For the text-containing cell, return its midpoint in [x, y] coordinate format. 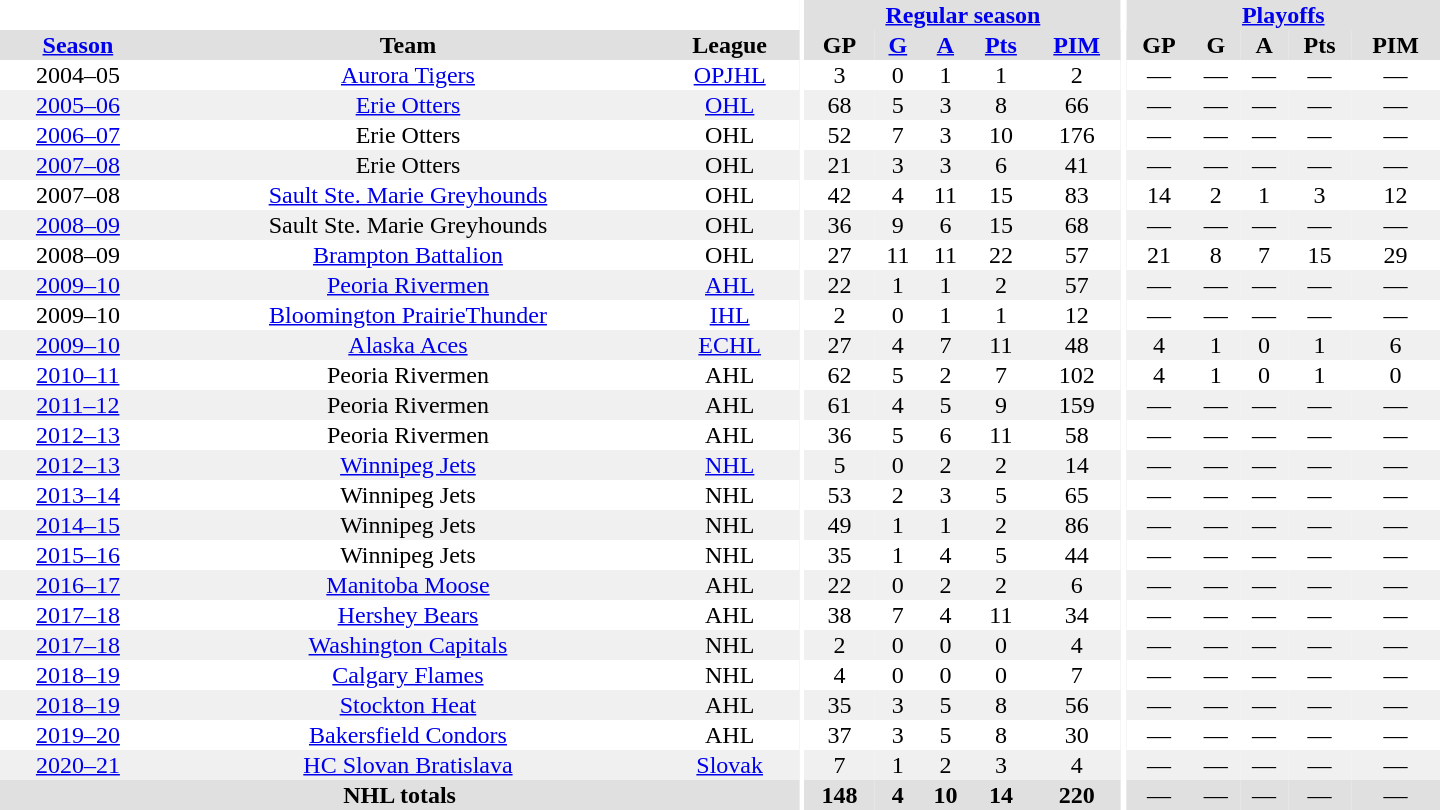
Bloomington PrairieThunder [408, 315]
42 [840, 195]
2014–15 [78, 525]
Brampton Battalion [408, 255]
148 [840, 795]
52 [840, 135]
53 [840, 495]
Aurora Tigers [408, 75]
2006–07 [78, 135]
HC Slovan Bratislava [408, 765]
61 [840, 405]
Hershey Bears [408, 615]
NHL totals [400, 795]
Stockton Heat [408, 705]
86 [1076, 525]
176 [1076, 135]
220 [1076, 795]
2010–11 [78, 375]
Alaska Aces [408, 345]
2016–17 [78, 585]
30 [1076, 735]
2019–20 [78, 735]
2015–16 [78, 555]
37 [840, 735]
29 [1396, 255]
66 [1076, 105]
56 [1076, 705]
OPJHL [730, 75]
Regular season [964, 15]
49 [840, 525]
Slovak [730, 765]
83 [1076, 195]
2004–05 [78, 75]
Team [408, 45]
38 [840, 615]
Playoffs [1284, 15]
League [730, 45]
Manitoba Moose [408, 585]
2005–06 [78, 105]
159 [1076, 405]
44 [1076, 555]
62 [840, 375]
48 [1076, 345]
IHL [730, 315]
41 [1076, 165]
Season [78, 45]
2011–12 [78, 405]
Bakersfield Condors [408, 735]
102 [1076, 375]
Washington Capitals [408, 645]
2020–21 [78, 765]
2013–14 [78, 495]
ECHL [730, 345]
65 [1076, 495]
34 [1076, 615]
Calgary Flames [408, 675]
58 [1076, 435]
